Extract the (x, y) coordinate from the center of the cell holding the provided text.  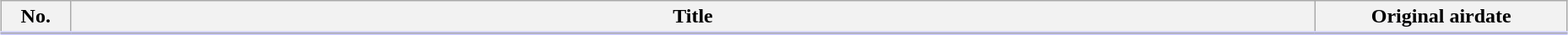
Original airdate (1441, 17)
Title (693, 17)
No. (35, 17)
